Output the (x, y) coordinate of the center of the cell containing the given text.  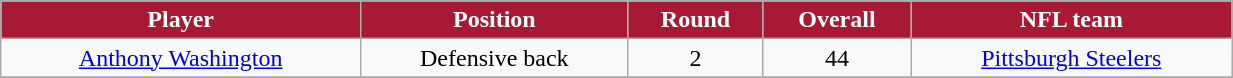
Player (181, 20)
Round (696, 20)
Overall (837, 20)
Defensive back (495, 58)
NFL team (1072, 20)
44 (837, 58)
2 (696, 58)
Position (495, 20)
Anthony Washington (181, 58)
Pittsburgh Steelers (1072, 58)
